Search for the cell housing the specified text and yield its [x, y] center coordinate. 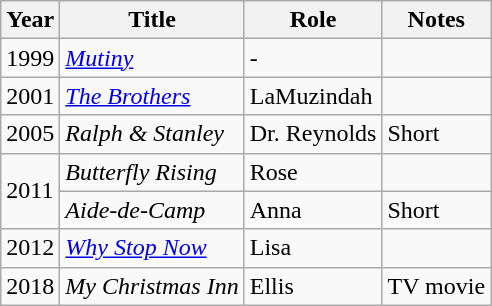
2001 [30, 96]
2005 [30, 134]
Rose [313, 172]
Year [30, 20]
The Brothers [152, 96]
2012 [30, 248]
2018 [30, 286]
Anna [313, 210]
Notes [436, 20]
Mutiny [152, 58]
Why Stop Now [152, 248]
LaMuzindah [313, 96]
Title [152, 20]
1999 [30, 58]
- [313, 58]
Role [313, 20]
Aide-de-Camp [152, 210]
Lisa [313, 248]
Dr. Reynolds [313, 134]
TV movie [436, 286]
My Christmas Inn [152, 286]
Butterfly Rising [152, 172]
2011 [30, 191]
Ellis [313, 286]
Ralph & Stanley [152, 134]
